Scan for the cell matching the given text and deliver its [x, y] coordinate at center. 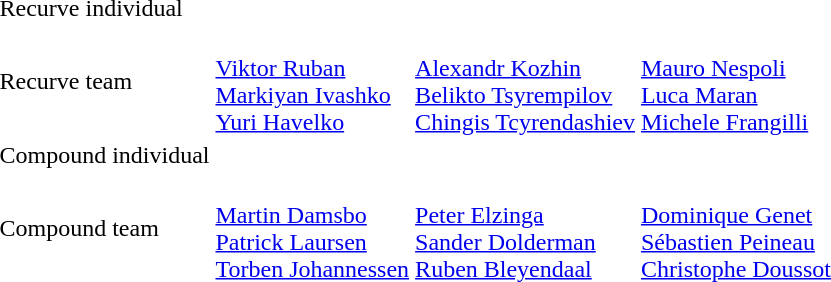
Alexandr KozhinBelikto TsyrempilovChingis Tcyrendashiev [526, 82]
Viktor RubanMarkiyan IvashkoYuri Havelko [312, 82]
